Return (x, y) of the center of cell containing provided text 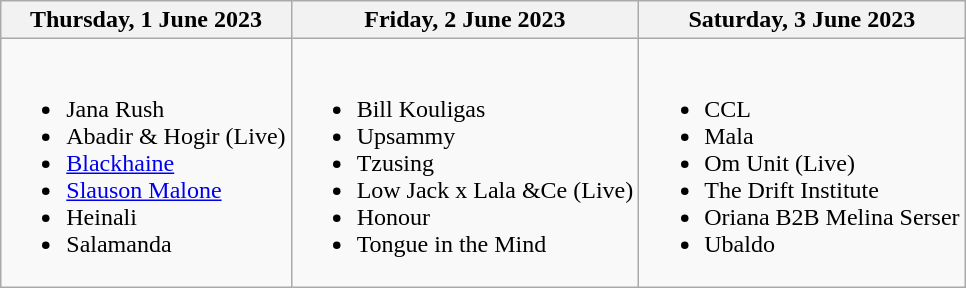
Thursday, 1 June 2023 (146, 20)
CCLMalaOm Unit (Live)The Drift InstituteOriana B2B Melina SerserUbaldo (802, 163)
Jana RushAbadir & Hogir (Live)BlackhaineSlauson MaloneHeinaliSalamanda (146, 163)
Bill KouligasUpsammyTzusingLow Jack x Lala &Ce (Live)HonourTongue in the Mind (465, 163)
Friday, 2 June 2023 (465, 20)
Saturday, 3 June 2023 (802, 20)
